Search for the cell housing the specified text and yield its (X, Y) center coordinate. 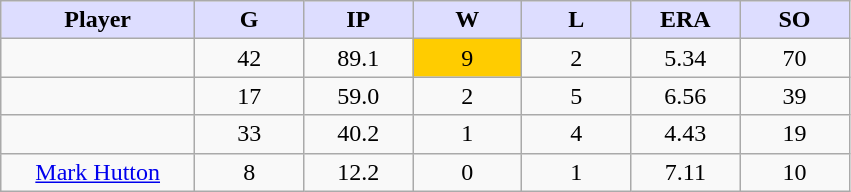
Mark Hutton (98, 172)
G (250, 20)
4.43 (686, 134)
5.34 (686, 58)
19 (794, 134)
10 (794, 172)
5 (576, 96)
SO (794, 20)
8 (250, 172)
ERA (686, 20)
Player (98, 20)
42 (250, 58)
17 (250, 96)
0 (468, 172)
6.56 (686, 96)
7.11 (686, 172)
4 (576, 134)
33 (250, 134)
59.0 (358, 96)
40.2 (358, 134)
IP (358, 20)
89.1 (358, 58)
70 (794, 58)
9 (468, 58)
12.2 (358, 172)
L (576, 20)
39 (794, 96)
W (468, 20)
